Capture the cell that displays the provided text and extract its (x, y) central coordinate. 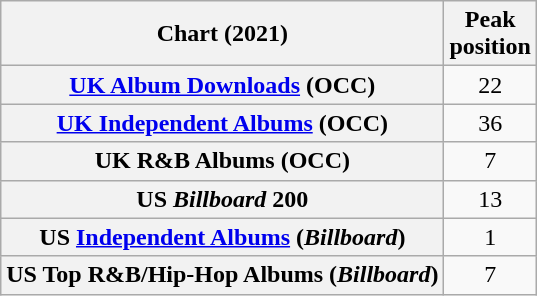
22 (490, 85)
1 (490, 237)
UK Independent Albums (OCC) (222, 123)
13 (490, 199)
36 (490, 123)
UK R&B Albums (OCC) (222, 161)
US Top R&B/Hip-Hop Albums (Billboard) (222, 275)
US Independent Albums (Billboard) (222, 237)
UK Album Downloads (OCC) (222, 85)
Chart (2021) (222, 34)
US Billboard 200 (222, 199)
Peakposition (490, 34)
